Locate the cell with the specified text and output its (X, Y) center coordinate. 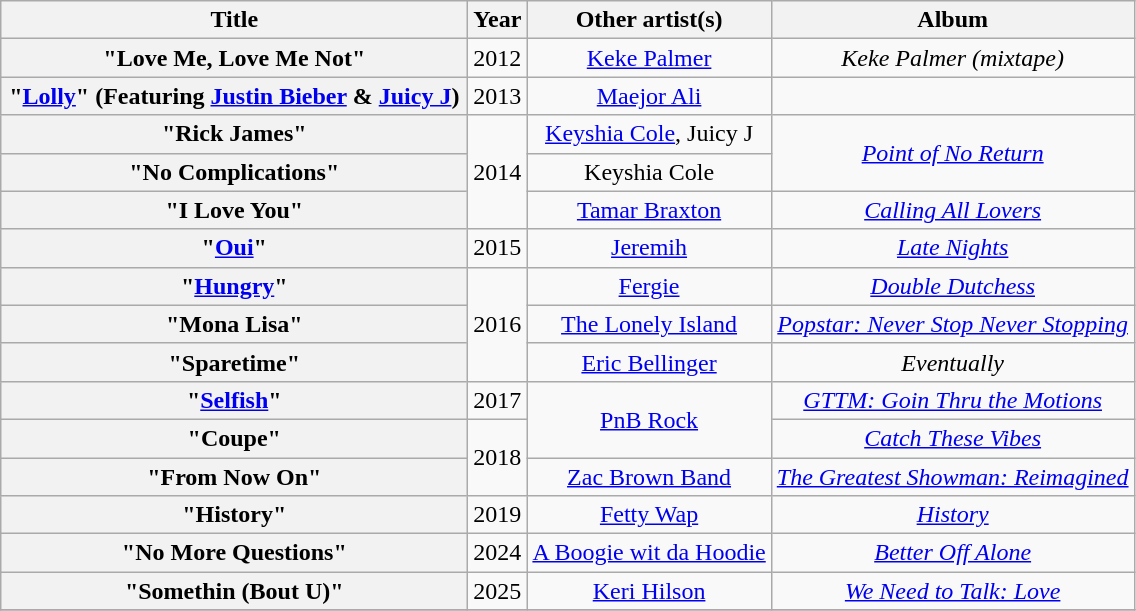
"Coupe" (234, 438)
2013 (498, 96)
"I Love You" (234, 210)
Keyshia Cole (649, 172)
Keyshia Cole, Juicy J (649, 134)
"History" (234, 515)
Better Off Alone (952, 553)
The Lonely Island (649, 324)
"Love Me, Love Me Not" (234, 58)
"Sparetime" (234, 362)
Tamar Braxton (649, 210)
2025 (498, 591)
Fergie (649, 286)
Jeremih (649, 248)
"Selfish" (234, 400)
"Lolly" (Featuring Justin Bieber & Juicy J) (234, 96)
We Need to Talk: Love (952, 591)
"Hungry" (234, 286)
Other artist(s) (649, 20)
"No More Questions" (234, 553)
Keke Palmer (649, 58)
GTTM: Goin Thru the Motions (952, 400)
2017 (498, 400)
Popstar: Never Stop Never Stopping (952, 324)
The Greatest Showman: Reimagined (952, 477)
2024 (498, 553)
2018 (498, 457)
Album (952, 20)
Year (498, 20)
Point of No Return (952, 153)
Title (234, 20)
"Somethin (Bout U)" (234, 591)
History (952, 515)
"Oui" (234, 248)
"Rick James" (234, 134)
Calling All Lovers (952, 210)
Maejor Ali (649, 96)
Late Nights (952, 248)
2014 (498, 172)
"From Now On" (234, 477)
"No Complications" (234, 172)
Zac Brown Band (649, 477)
2012 (498, 58)
Eric Bellinger (649, 362)
Eventually (952, 362)
"Mona Lisa" (234, 324)
2015 (498, 248)
2019 (498, 515)
Catch These Vibes (952, 438)
Fetty Wap (649, 515)
Keke Palmer (mixtape) (952, 58)
Keri Hilson (649, 591)
PnB Rock (649, 419)
A Boogie wit da Hoodie (649, 553)
Double Dutchess (952, 286)
2016 (498, 324)
